Return [x, y] of the center of cell containing provided text 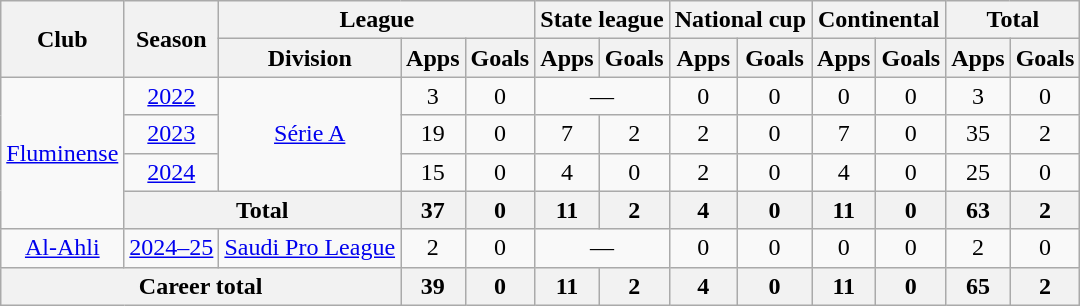
Al-Ahli [62, 248]
2024–25 [172, 248]
2022 [172, 96]
39 [433, 286]
35 [978, 134]
Saudi Pro League [310, 248]
League [377, 20]
15 [433, 172]
19 [433, 134]
65 [978, 286]
National cup [740, 20]
2024 [172, 172]
State league [602, 20]
37 [433, 210]
Club [62, 39]
Season [172, 39]
Division [310, 58]
63 [978, 210]
Fluminense [62, 153]
Career total [201, 286]
Continental [879, 20]
Série A [310, 134]
25 [978, 172]
2023 [172, 134]
